Detect which cell encompasses the target text, then output its (X, Y) center coordinate. 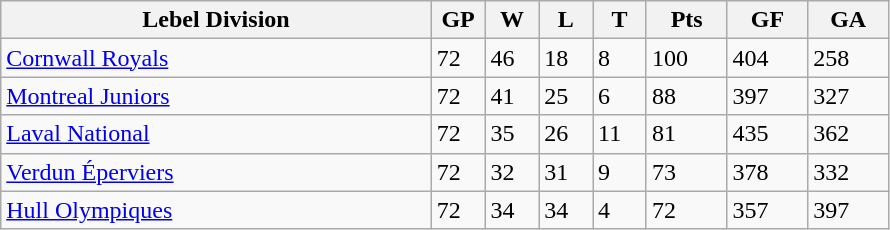
GP (458, 20)
Laval National (216, 134)
362 (848, 134)
Cornwall Royals (216, 58)
88 (686, 96)
Verdun Éperviers (216, 172)
404 (768, 58)
Lebel Division (216, 20)
6 (620, 96)
8 (620, 58)
25 (566, 96)
GF (768, 20)
W (512, 20)
9 (620, 172)
73 (686, 172)
4 (620, 210)
11 (620, 134)
18 (566, 58)
378 (768, 172)
35 (512, 134)
31 (566, 172)
T (620, 20)
327 (848, 96)
46 (512, 58)
32 (512, 172)
Montreal Juniors (216, 96)
100 (686, 58)
435 (768, 134)
81 (686, 134)
L (566, 20)
Pts (686, 20)
41 (512, 96)
26 (566, 134)
Hull Olympiques (216, 210)
332 (848, 172)
GA (848, 20)
258 (848, 58)
357 (768, 210)
